Detect which cell encompasses the target text, then output its (x, y) center coordinate. 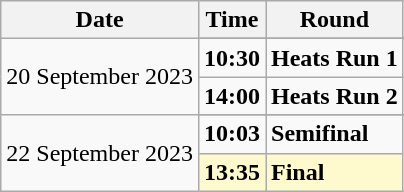
Heats Run 1 (335, 58)
Time (232, 20)
20 September 2023 (100, 77)
13:35 (232, 172)
Date (100, 20)
14:00 (232, 96)
Final (335, 172)
Round (335, 20)
Heats Run 2 (335, 96)
Semifinal (335, 134)
10:03 (232, 134)
22 September 2023 (100, 153)
10:30 (232, 58)
